Scan for the cell matching the given text and deliver its (x, y) coordinate at center. 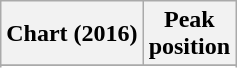
Peakposition (189, 34)
Chart (2016) (72, 34)
